Detect which cell encompasses the target text, then output its (X, Y) center coordinate. 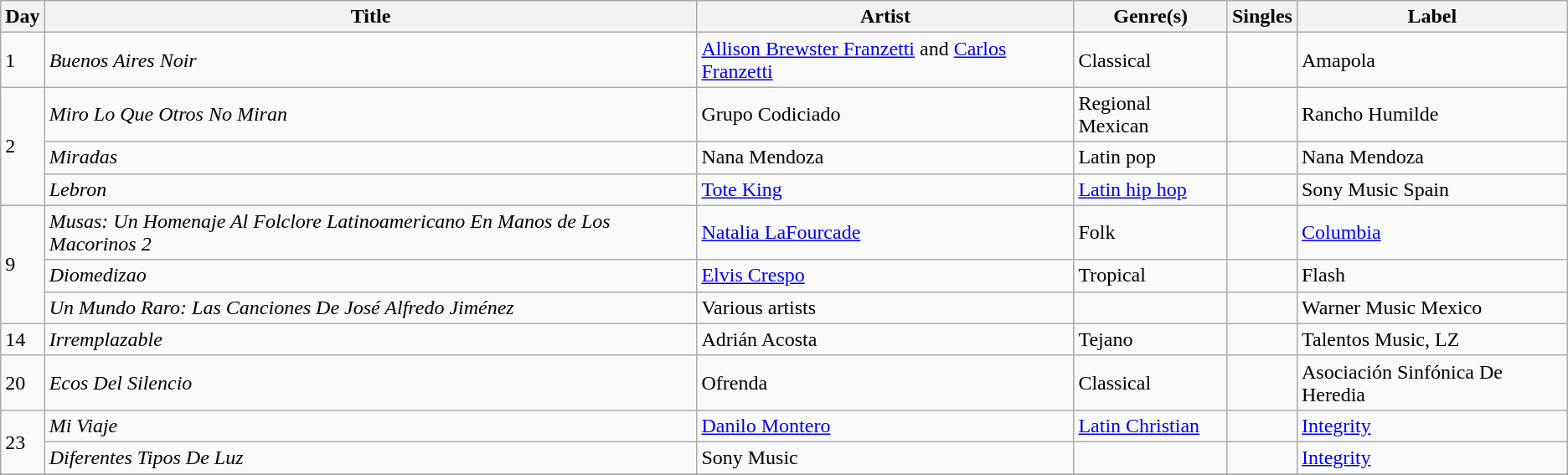
Artist (885, 17)
Lebron (370, 189)
Danilo Montero (885, 426)
1 (23, 60)
Regional Mexican (1151, 114)
Singles (1261, 17)
Tote King (885, 189)
Latin hip hop (1151, 189)
Title (370, 17)
Buenos Aires Noir (370, 60)
Sony Music Spain (1432, 189)
Latin Christian (1151, 426)
Tropical (1151, 276)
23 (23, 441)
Elvis Crespo (885, 276)
Irremplazable (370, 339)
Diferentes Tipos De Luz (370, 457)
Warner Music Mexico (1432, 307)
Ofrenda (885, 382)
Allison Brewster Franzetti and Carlos Franzetti (885, 60)
Mi Viaje (370, 426)
Day (23, 17)
2 (23, 146)
Asociación Sinfónica De Heredia (1432, 382)
Un Mundo Raro: Las Canciones De José Alfredo Jiménez (370, 307)
Miro Lo Que Otros No Miran (370, 114)
Adrián Acosta (885, 339)
Rancho Humilde (1432, 114)
Grupo Codiciado (885, 114)
Ecos Del Silencio (370, 382)
Amapola (1432, 60)
Diomedizao (370, 276)
Flash (1432, 276)
14 (23, 339)
Genre(s) (1151, 17)
Miradas (370, 157)
9 (23, 265)
20 (23, 382)
Natalia LaFourcade (885, 233)
Various artists (885, 307)
Columbia (1432, 233)
Tejano (1151, 339)
Label (1432, 17)
Musas: Un Homenaje Al Folclore Latinoamericano En Manos de Los Macorinos 2 (370, 233)
Talentos Music, LZ (1432, 339)
Latin pop (1151, 157)
Sony Music (885, 457)
Folk (1151, 233)
